Locate the cell with the specified text and output its [X, Y] center coordinate. 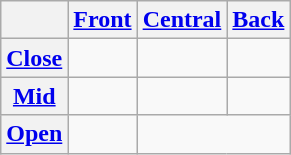
Central [182, 20]
Open [34, 134]
Mid [34, 96]
Close [34, 58]
Back [258, 20]
Front [102, 20]
